Provide the [x, y] coordinate of the cell's center where the given text is located.  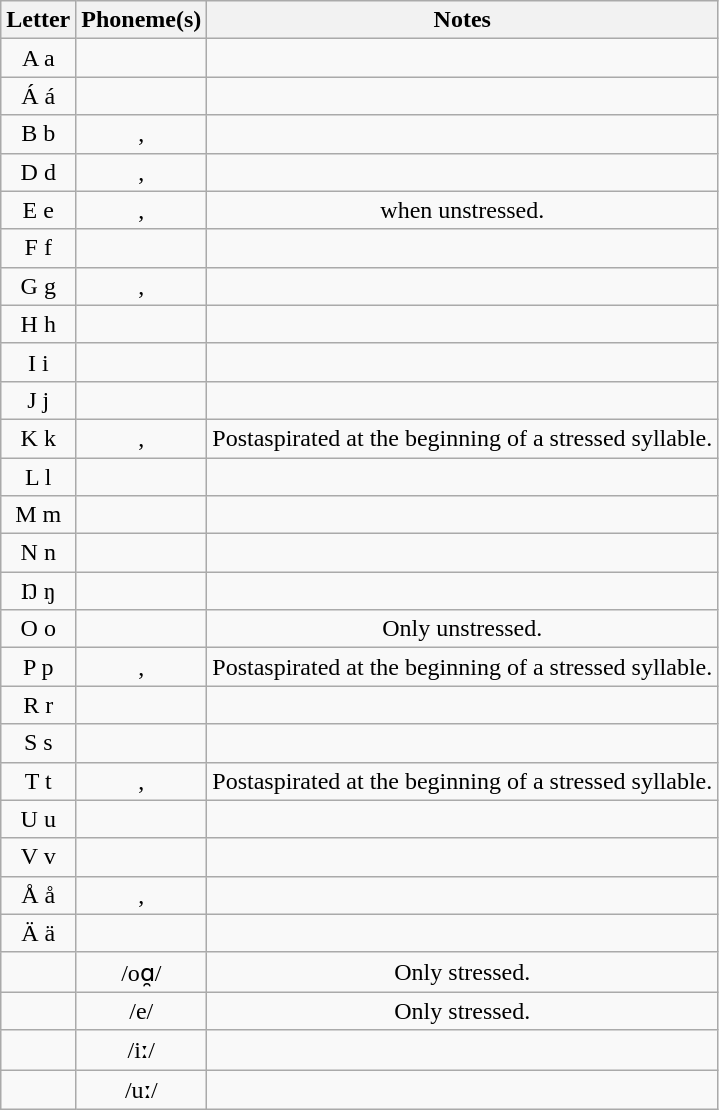
H h [38, 324]
O o [38, 629]
T t [38, 781]
E e [38, 210]
/iː/ [142, 1050]
G g [38, 286]
K k [38, 438]
Á á [38, 96]
S s [38, 743]
/uː/ [142, 1090]
A a [38, 58]
L l [38, 477]
Ä ä [38, 933]
when unstressed. [462, 210]
Letter [38, 20]
/oɑ̯/ [142, 972]
P p [38, 667]
V v [38, 857]
D d [38, 172]
J j [38, 400]
N n [38, 553]
Ŋ ŋ [38, 591]
Only unstressed. [462, 629]
R r [38, 705]
Phoneme(s) [142, 20]
F f [38, 248]
Notes [462, 20]
M m [38, 515]
B b [38, 134]
U u [38, 819]
I i [38, 362]
/e/ [142, 1011]
Å å [38, 895]
